Output the (X, Y) coordinate of the center of the cell containing the given text.  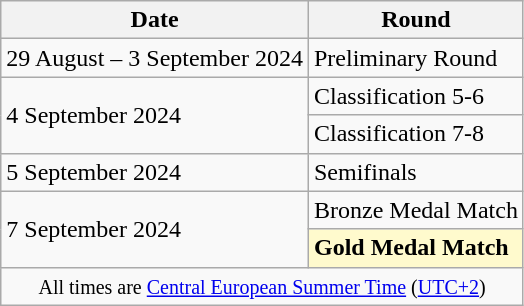
Semifinals (416, 172)
7 September 2024 (155, 229)
Preliminary Round (416, 58)
Gold Medal Match (416, 248)
29 August – 3 September 2024 (155, 58)
Date (155, 20)
Classification 5-6 (416, 96)
Classification 7-8 (416, 134)
5 September 2024 (155, 172)
All times are Central European Summer Time (UTC+2) (262, 286)
Round (416, 20)
4 September 2024 (155, 115)
Bronze Medal Match (416, 210)
